For the text-containing cell, return its midpoint in (x, y) coordinate format. 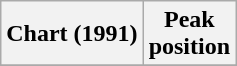
Peakposition (189, 34)
Chart (1991) (72, 34)
